For the text-containing cell, return its midpoint in [x, y] coordinate format. 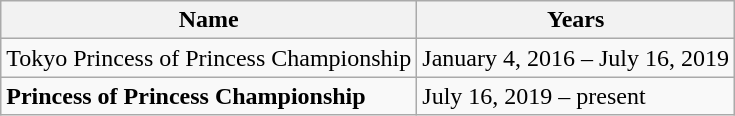
Years [576, 20]
Princess of Princess Championship [209, 96]
Tokyo Princess of Princess Championship [209, 58]
July 16, 2019 – present [576, 96]
January 4, 2016 – July 16, 2019 [576, 58]
Name [209, 20]
